Return (X, Y) of the center of cell containing provided text 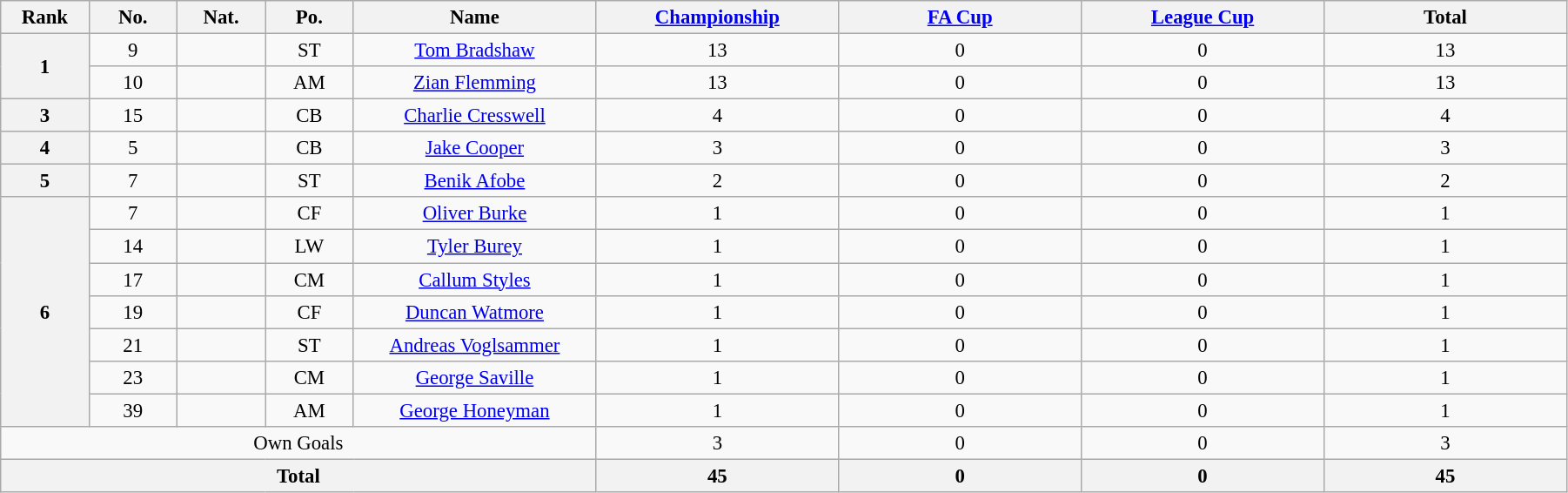
Tyler Burey (475, 246)
FA Cup (961, 17)
39 (132, 410)
17 (132, 280)
19 (132, 312)
Tom Bradshaw (475, 51)
Jake Cooper (475, 148)
Zian Flemming (475, 83)
George Saville (475, 377)
Callum Styles (475, 280)
Own Goals (298, 443)
Rank (45, 17)
George Honeyman (475, 410)
Nat. (221, 17)
Duncan Watmore (475, 312)
League Cup (1203, 17)
Charlie Cresswell (475, 116)
Po. (310, 17)
Andreas Voglsammer (475, 345)
21 (132, 345)
15 (132, 116)
Championship (717, 17)
14 (132, 246)
Name (475, 17)
9 (132, 51)
Benik Afobe (475, 181)
No. (132, 17)
LW (310, 246)
Oliver Burke (475, 213)
23 (132, 377)
10 (132, 83)
6 (45, 312)
